For the text-containing cell, return its midpoint in [X, Y] coordinate format. 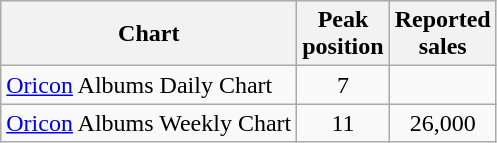
Oricon Albums Weekly Chart [149, 123]
Reportedsales [442, 34]
Peakposition [343, 34]
7 [343, 85]
Chart [149, 34]
11 [343, 123]
Oricon Albums Daily Chart [149, 85]
26,000 [442, 123]
